Search for the cell housing the specified text and yield its [X, Y] center coordinate. 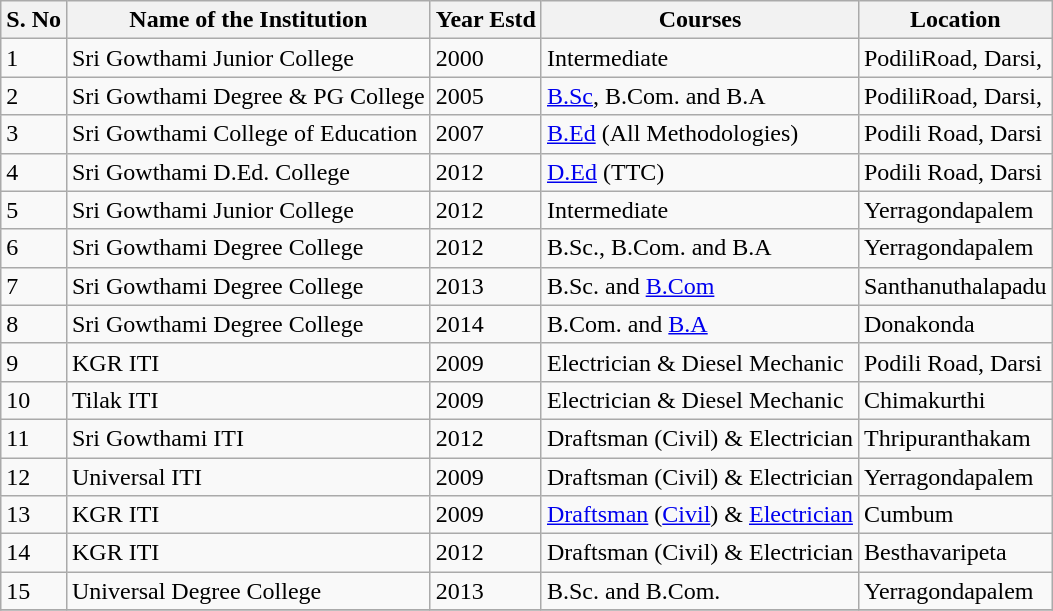
B.Sc., B.Com. and B.A [700, 248]
B.Ed (All Methodologies) [700, 134]
2005 [486, 96]
Universal ITI [248, 477]
Name of the Institution [248, 20]
Chimakurthi [955, 400]
S. No [34, 20]
2 [34, 96]
1 [34, 58]
Santhanuthalapadu [955, 286]
2000 [486, 58]
Universal Degree College [248, 591]
3 [34, 134]
11 [34, 438]
Location [955, 20]
8 [34, 324]
5 [34, 210]
B.Com. and B.A [700, 324]
Thripuranthakam [955, 438]
D.Ed (TTC) [700, 172]
Tilak ITI [248, 400]
Donakonda [955, 324]
B.Sc, B.Com. and B.A [700, 96]
Sri Gowthami College of Education [248, 134]
Year Estd [486, 20]
B.Sc. and B.Com. [700, 591]
12 [34, 477]
Sri Gowthami Degree & PG College [248, 96]
Sri Gowthami ITI [248, 438]
6 [34, 248]
Courses [700, 20]
13 [34, 515]
14 [34, 553]
2007 [486, 134]
B.Sc. and B.Com [700, 286]
7 [34, 286]
Besthavaripeta [955, 553]
9 [34, 362]
2014 [486, 324]
15 [34, 591]
Cumbum [955, 515]
Sri Gowthami D.Ed. College [248, 172]
4 [34, 172]
10 [34, 400]
